Identify which cell holds the provided text, then report its (X, Y) central coordinate. 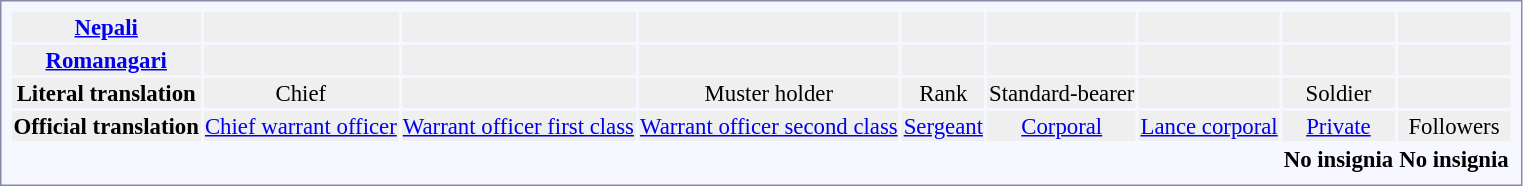
Warrant officer first class (518, 126)
Literal translation (106, 93)
Rank (943, 93)
Lance corporal (1209, 126)
Official translation (106, 126)
Warrant officer second class (768, 126)
Muster holder (768, 93)
Sergeant (943, 126)
Nepali (106, 27)
Private (1338, 126)
Soldier (1338, 93)
Chief warrant officer (300, 126)
Corporal (1061, 126)
Followers (1454, 126)
Chief (300, 93)
Standard-bearer (1061, 93)
Romanagari (106, 60)
